Search for the cell housing the specified text and yield its [x, y] center coordinate. 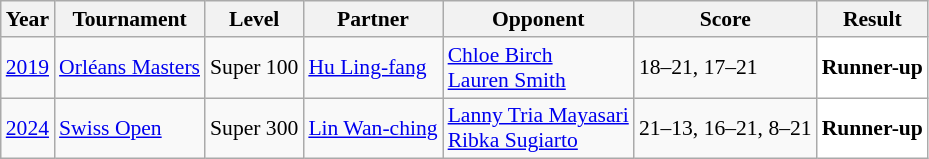
Result [872, 19]
Tournament [130, 19]
Level [254, 19]
Super 300 [254, 128]
21–13, 16–21, 8–21 [726, 128]
Lanny Tria Mayasari Ribka Sugiarto [538, 128]
Year [28, 19]
Lin Wan-ching [372, 128]
Opponent [538, 19]
Partner [372, 19]
Orléans Masters [130, 68]
Score [726, 19]
Chloe Birch Lauren Smith [538, 68]
Super 100 [254, 68]
2019 [28, 68]
2024 [28, 128]
Swiss Open [130, 128]
18–21, 17–21 [726, 68]
Hu Ling-fang [372, 68]
